Locate the cell with the specified text and output its [x, y] center coordinate. 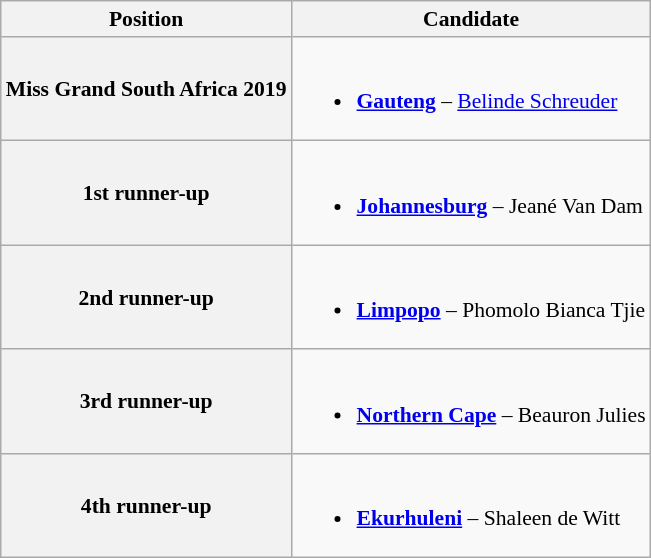
Candidate [472, 19]
Miss Grand South Africa 2019 [146, 89]
Position [146, 19]
Northern Cape – Beauron Julies [472, 402]
2nd runner-up [146, 297]
Limpopo – Phomolo Bianca Tjie [472, 297]
Ekurhuleni – Shaleen de Witt [472, 506]
Johannesburg – Jeané Van Dam [472, 193]
4th runner-up [146, 506]
1st runner-up [146, 193]
Gauteng – Belinde Schreuder [472, 89]
3rd runner-up [146, 402]
